Pinpoint the cell where the given text exists, returning its (x, y) midpoint coordinate. 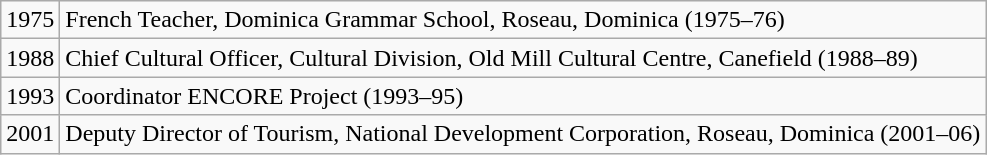
Coordinator ENCORE Project (1993–95) (523, 96)
French Teacher, Dominica Grammar School, Roseau, Dominica (1975–76) (523, 20)
1988 (30, 58)
Chief Cultural Officer, Cultural Division, Old Mill Cultural Centre, Canefield (1988–89) (523, 58)
1993 (30, 96)
Deputy Director of Tourism, National Development Corporation, Roseau, Dominica (2001–06) (523, 134)
2001 (30, 134)
1975 (30, 20)
